Return (x, y) of the center of cell containing provided text 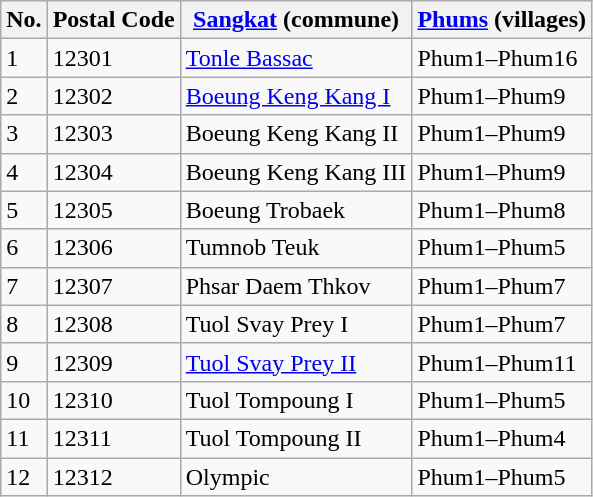
Tonle Bassac (296, 58)
9 (24, 362)
Boeung Keng Kang II (296, 134)
Boeung Keng Kang I (296, 96)
Tuol Svay Prey I (296, 324)
4 (24, 172)
Phum1–Phum16 (502, 58)
Tuol Tompoung I (296, 400)
12304 (114, 172)
Tuol Tompoung II (296, 438)
12310 (114, 400)
Olympic (296, 477)
11 (24, 438)
Postal Code (114, 20)
12306 (114, 248)
10 (24, 400)
Phums (villages) (502, 20)
5 (24, 210)
Boeung Trobaek (296, 210)
Phum1–Phum11 (502, 362)
12 (24, 477)
Sangkat (commune) (296, 20)
12309 (114, 362)
Tumnob Teuk (296, 248)
3 (24, 134)
Boeung Keng Kang III (296, 172)
12301 (114, 58)
12308 (114, 324)
Phsar Daem Thkov (296, 286)
1 (24, 58)
2 (24, 96)
7 (24, 286)
12307 (114, 286)
12311 (114, 438)
Phum1–Phum8 (502, 210)
No. (24, 20)
6 (24, 248)
12305 (114, 210)
8 (24, 324)
12312 (114, 477)
12302 (114, 96)
Phum1–Phum4 (502, 438)
12303 (114, 134)
Tuol Svay Prey II (296, 362)
